Scan for the cell matching the given text and deliver its [x, y] coordinate at center. 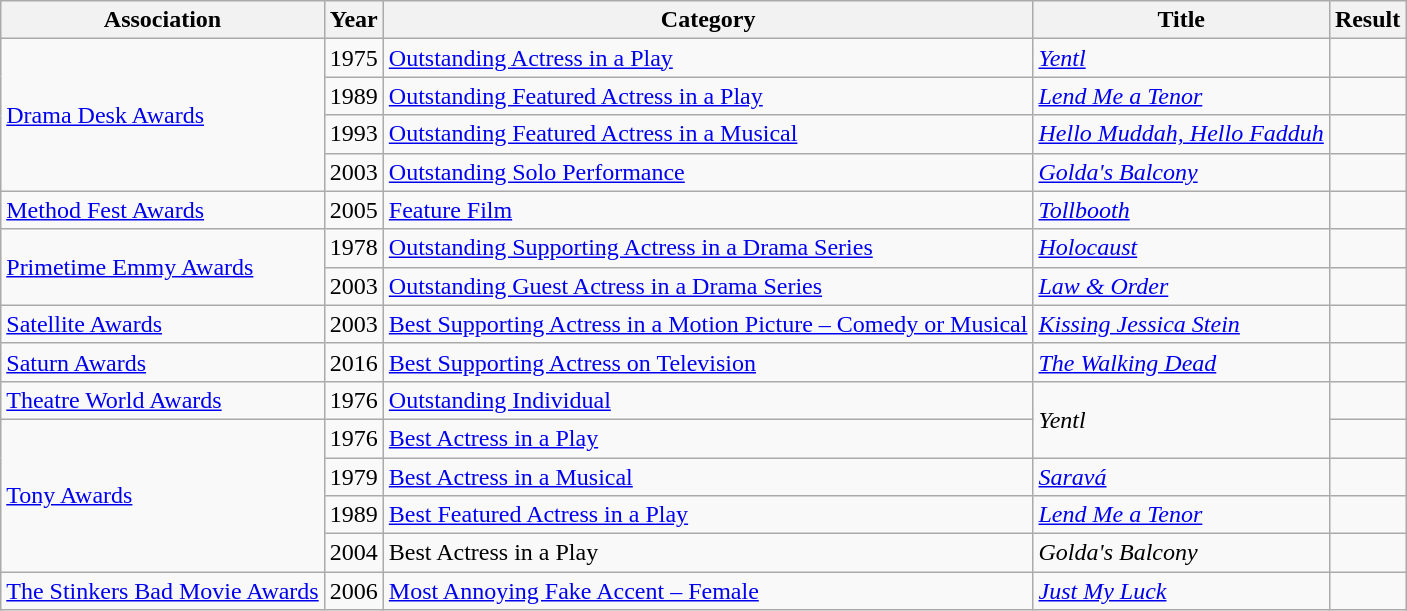
2016 [354, 362]
Best Featured Actress in a Play [708, 515]
Satellite Awards [162, 324]
Category [708, 20]
Outstanding Guest Actress in a Drama Series [708, 286]
2005 [354, 210]
1975 [354, 58]
Theatre World Awards [162, 400]
Outstanding Individual [708, 400]
Outstanding Featured Actress in a Musical [708, 134]
Primetime Emmy Awards [162, 267]
Kissing Jessica Stein [1181, 324]
Best Supporting Actress on Television [708, 362]
Most Annoying Fake Accent – Female [708, 591]
Best Supporting Actress in a Motion Picture – Comedy or Musical [708, 324]
Title [1181, 20]
Outstanding Solo Performance [708, 172]
The Stinkers Bad Movie Awards [162, 591]
Tony Awards [162, 495]
Result [1367, 20]
2006 [354, 591]
Association [162, 20]
1979 [354, 477]
Saravá [1181, 477]
The Walking Dead [1181, 362]
Holocaust [1181, 248]
2004 [354, 553]
1993 [354, 134]
Method Fest Awards [162, 210]
Just My Luck [1181, 591]
1978 [354, 248]
Outstanding Supporting Actress in a Drama Series [708, 248]
Outstanding Actress in a Play [708, 58]
Drama Desk Awards [162, 115]
Outstanding Featured Actress in a Play [708, 96]
Law & Order [1181, 286]
Tollbooth [1181, 210]
Hello Muddah, Hello Fadduh [1181, 134]
Feature Film [708, 210]
Saturn Awards [162, 362]
Best Actress in a Musical [708, 477]
Year [354, 20]
